Search for the cell housing the specified text and yield its [x, y] center coordinate. 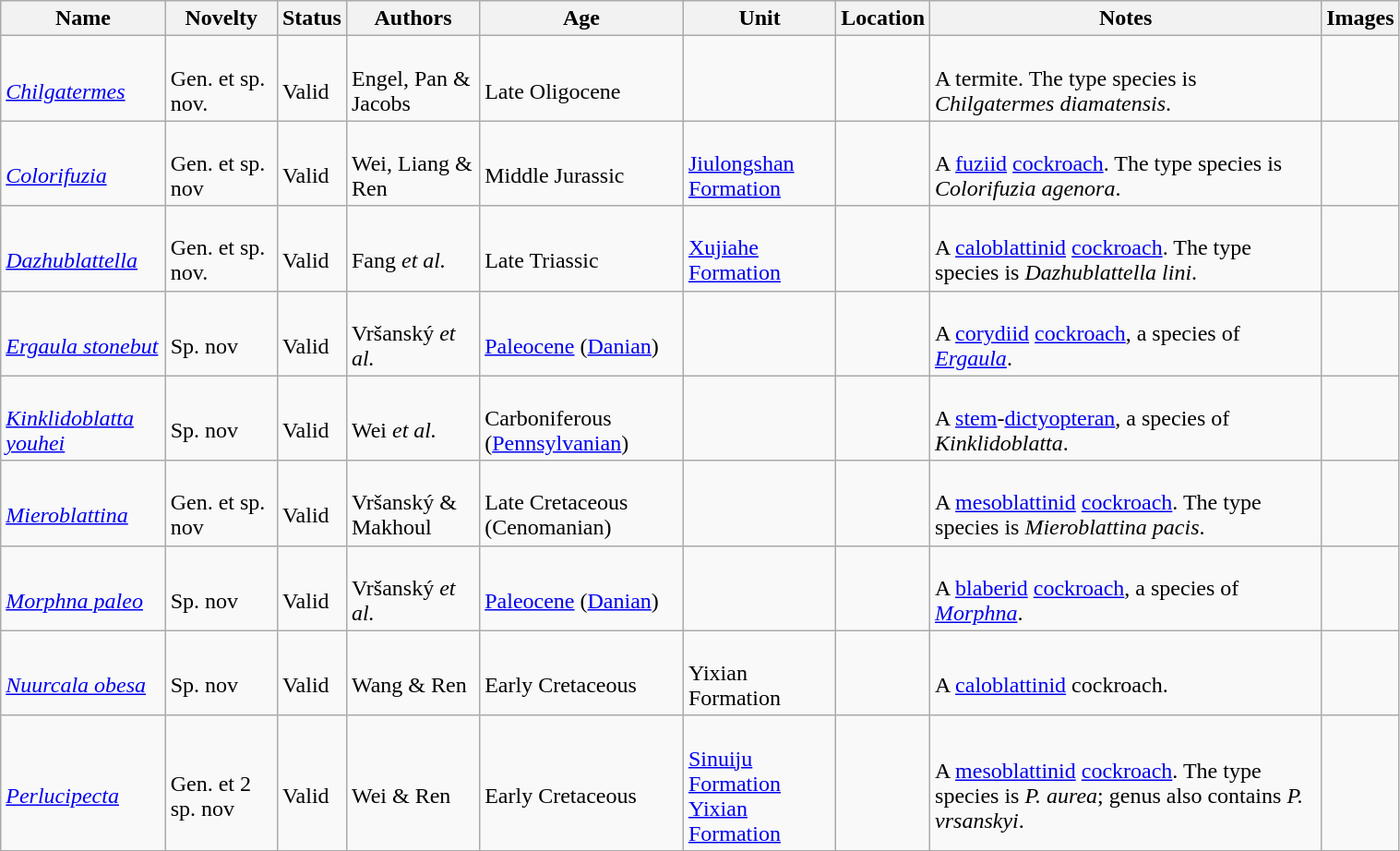
Ergaula stonebut [83, 333]
Late Triassic [581, 248]
Yixian Formation [759, 673]
A corydiid cockroach, a species of Ergaula. [1126, 333]
A termite. The type species is Chilgatermes diamatensis. [1126, 78]
Unit [759, 18]
A caloblattinid cockroach. [1126, 673]
A stem-dictyopteran, a species of Kinklidoblatta. [1126, 418]
Mieroblattina [83, 503]
Middle Jurassic [581, 163]
Name [83, 18]
A caloblattinid cockroach. The type species is Dazhublattella lini. [1126, 248]
A fuziid cockroach. The type species is Colorifuzia agenora. [1126, 163]
Engel, Pan & Jacobs [413, 78]
Vršanský & Makhoul [413, 503]
Dazhublattella [83, 248]
Wei et al. [413, 418]
Wei, Liang & Ren [413, 163]
Morphna paleo [83, 588]
Colorifuzia [83, 163]
Jiulongshan Formation [759, 163]
Wang & Ren [413, 673]
Xujiahe Formation [759, 248]
Perlucipecta [83, 783]
Authors [413, 18]
Age [581, 18]
Wei & Ren [413, 783]
Gen. et 2 sp. nov [221, 783]
Status [312, 18]
Chilgatermes [83, 78]
Sinuiju Formation Yixian Formation [759, 783]
Kinklidoblatta youhei [83, 418]
Nuurcala obesa [83, 673]
Location [883, 18]
Late Oligocene [581, 78]
A blaberid cockroach, a species of Morphna. [1126, 588]
Carboniferous (Pennsylvanian) [581, 418]
A mesoblattinid cockroach. The type species is Mieroblattina pacis. [1126, 503]
A mesoblattinid cockroach. The type species is P. aurea; genus also contains P. vrsanskyi. [1126, 783]
Fang et al. [413, 248]
Images [1360, 18]
Novelty [221, 18]
Late Cretaceous (Cenomanian) [581, 503]
Notes [1126, 18]
